Extract the [X, Y] coordinate from the center of the cell holding the provided text.  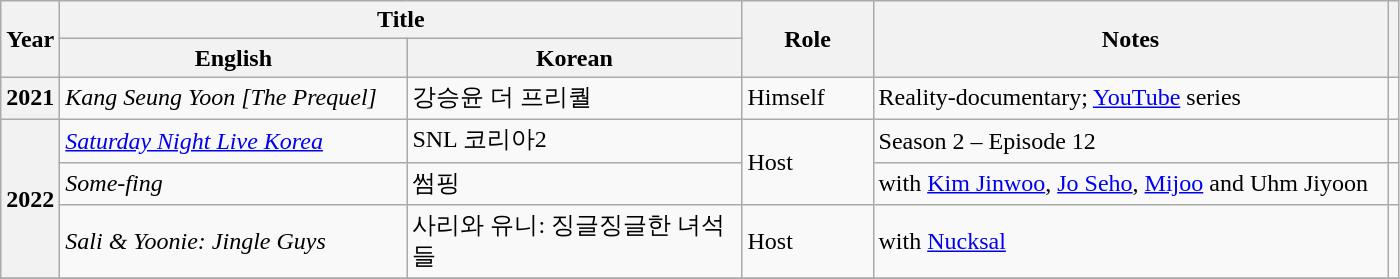
Kang Seung Yoon [The Prequel] [234, 98]
2022 [30, 198]
with Nucksal [1130, 242]
Role [808, 39]
Saturday Night Live Korea [234, 140]
사리와 유니: 징글징글한 녀석들 [574, 242]
SNL 코리아2 [574, 140]
Himself [808, 98]
Reality-documentary; YouTube series [1130, 98]
Korean [574, 58]
English [234, 58]
강승윤 더 프리퀄 [574, 98]
Year [30, 39]
Notes [1130, 39]
Title [401, 20]
with Kim Jinwoo, Jo Seho, Mijoo and Uhm Jiyoon [1130, 184]
Some-fing [234, 184]
Sali & Yoonie: Jingle Guys [234, 242]
2021 [30, 98]
썸핑 [574, 184]
Season 2 – Episode 12 [1130, 140]
